Capture the cell that displays the provided text and extract its (x, y) central coordinate. 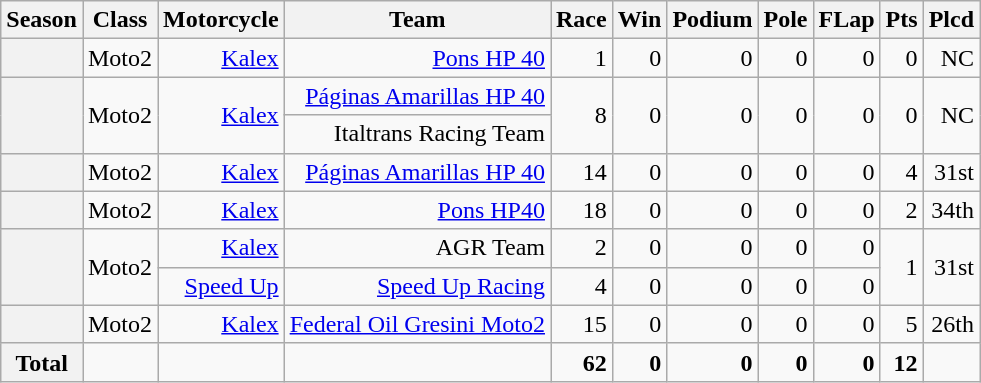
Total (42, 362)
12 (902, 362)
Speed Up (222, 286)
8 (581, 115)
Pts (902, 20)
Federal Oil Gresini Moto2 (417, 324)
62 (581, 362)
5 (902, 324)
15 (581, 324)
14 (581, 172)
26th (951, 324)
FLap (846, 20)
Win (640, 20)
Pole (786, 20)
Race (581, 20)
Pons HP40 (417, 210)
Season (42, 20)
18 (581, 210)
AGR Team (417, 248)
Italtrans Racing Team (417, 134)
Pons HP 40 (417, 58)
Class (120, 20)
Motorcycle (222, 20)
Speed Up Racing (417, 286)
Team (417, 20)
Podium (712, 20)
34th (951, 210)
Plcd (951, 20)
